Search for the cell housing the specified text and yield its [x, y] center coordinate. 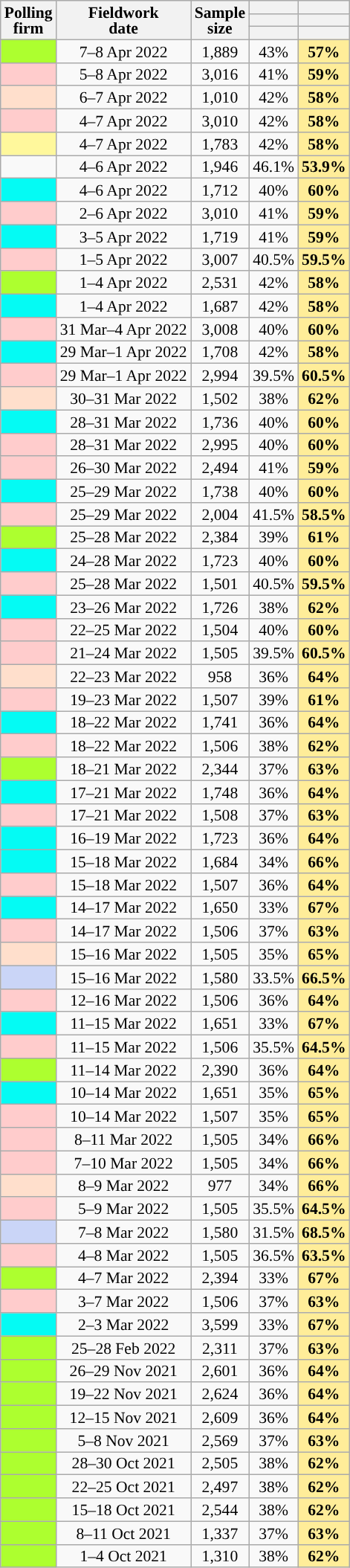
7–8 Mar 2022 [123, 1232]
5–8 Nov 2021 [123, 1440]
Fieldworkdate [123, 20]
7–8 Apr 2022 [123, 51]
4–7 Mar 2022 [123, 1278]
Samplesize [220, 20]
36.5% [273, 1256]
1,889 [220, 51]
2,394 [220, 1278]
41.5% [273, 515]
18–21 Mar 2022 [123, 769]
12–15 Nov 2021 [123, 1418]
1,708 [220, 353]
1,508 [220, 815]
2,624 [220, 1394]
1,010 [220, 98]
977 [220, 1186]
2–6 Apr 2022 [123, 213]
Pollingfirm [28, 20]
2,004 [220, 515]
1,337 [220, 1532]
1,719 [220, 237]
19–23 Mar 2022 [123, 699]
2,569 [220, 1440]
19–22 Nov 2021 [123, 1394]
2,531 [220, 283]
2,494 [220, 469]
16–19 Mar 2022 [123, 839]
2,544 [220, 1510]
26–29 Nov 2021 [123, 1370]
5–8 Apr 2022 [123, 74]
1,946 [220, 167]
3,599 [220, 1324]
5–9 Mar 2022 [123, 1209]
24–28 Mar 2022 [123, 561]
1,504 [220, 629]
57% [324, 51]
21–24 Mar 2022 [123, 653]
12–16 Mar 2022 [123, 1000]
3,016 [220, 74]
22–25 Oct 2021 [123, 1486]
43% [273, 51]
58.5% [324, 515]
63.5% [324, 1256]
3,008 [220, 329]
31.5% [273, 1232]
66.5% [324, 977]
1,650 [220, 907]
2,601 [220, 1370]
1,736 [220, 421]
2,609 [220, 1418]
53.9% [324, 167]
8–11 Mar 2022 [123, 1140]
22–25 Mar 2022 [123, 629]
2,384 [220, 537]
1,712 [220, 190]
28–30 Oct 2021 [123, 1464]
2,994 [220, 375]
26–30 Mar 2022 [123, 469]
1,684 [220, 861]
1,310 [220, 1556]
7–10 Mar 2022 [123, 1162]
1,502 [220, 399]
31 Mar–4 Apr 2022 [123, 329]
1,748 [220, 791]
1,687 [220, 306]
33.5% [273, 977]
15–18 Oct 2021 [123, 1510]
8–11 Oct 2021 [123, 1532]
2,390 [220, 1070]
1,741 [220, 723]
2,311 [220, 1348]
6–7 Apr 2022 [123, 98]
68.5% [324, 1232]
30–31 Mar 2022 [123, 399]
1,738 [220, 491]
2,995 [220, 445]
46.1% [273, 167]
958 [220, 677]
1,501 [220, 583]
3,007 [220, 259]
11–14 Mar 2022 [123, 1070]
4–8 Mar 2022 [123, 1256]
1,726 [220, 607]
22–23 Mar 2022 [123, 677]
1–4 Oct 2021 [123, 1556]
2,497 [220, 1486]
3–7 Mar 2022 [123, 1302]
8–9 Mar 2022 [123, 1186]
25–28 Feb 2022 [123, 1348]
2–3 Mar 2022 [123, 1324]
1,783 [220, 144]
23–26 Mar 2022 [123, 607]
2,344 [220, 769]
1–5 Apr 2022 [123, 259]
2,505 [220, 1464]
3–5 Apr 2022 [123, 237]
